Extract the [X, Y] coordinate from the center of the cell holding the provided text.  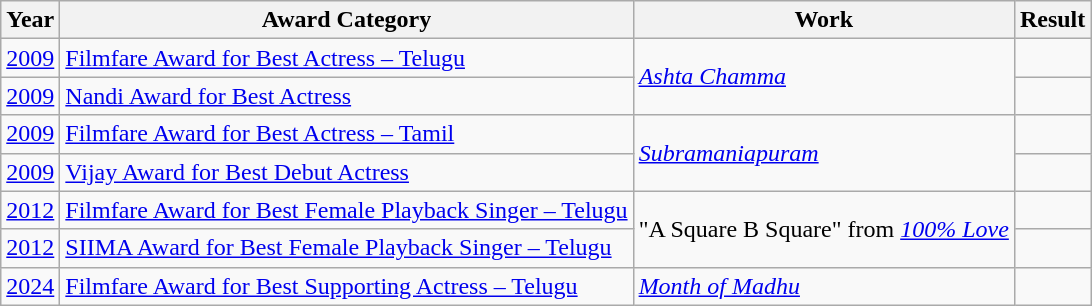
Award Category [346, 20]
Month of Madhu [824, 286]
Year [30, 20]
Filmfare Award for Best Actress – Telugu [346, 58]
Nandi Award for Best Actress [346, 96]
Ashta Chamma [824, 77]
Result [1052, 20]
2024 [30, 286]
"A Square B Square" from 100% Love [824, 229]
Subramaniapuram [824, 153]
Vijay Award for Best Debut Actress [346, 172]
Filmfare Award for Best Female Playback Singer – Telugu [346, 210]
Filmfare Award for Best Actress – Tamil [346, 134]
Filmfare Award for Best Supporting Actress – Telugu [346, 286]
SIIMA Award for Best Female Playback Singer – Telugu [346, 248]
Work [824, 20]
